Find where the given text appears and provide that cell's center as (X, Y) coordinate. 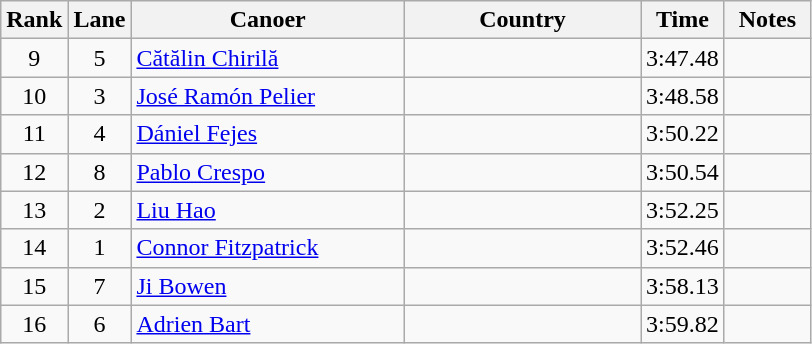
Cătălin Chirilă (268, 58)
14 (34, 248)
Notes (767, 20)
1 (100, 248)
José Ramón Pelier (268, 96)
10 (34, 96)
Dániel Fejes (268, 134)
2 (100, 210)
Adrien Bart (268, 324)
15 (34, 286)
11 (34, 134)
5 (100, 58)
16 (34, 324)
Lane (100, 20)
12 (34, 172)
Connor Fitzpatrick (268, 248)
Country (522, 20)
3 (100, 96)
Rank (34, 20)
9 (34, 58)
3:48.58 (683, 96)
3:58.13 (683, 286)
3:50.22 (683, 134)
8 (100, 172)
6 (100, 324)
Canoer (268, 20)
3:59.82 (683, 324)
Pablo Crespo (268, 172)
4 (100, 134)
3:52.25 (683, 210)
Ji Bowen (268, 286)
Time (683, 20)
7 (100, 286)
13 (34, 210)
3:47.48 (683, 58)
3:52.46 (683, 248)
3:50.54 (683, 172)
Liu Hao (268, 210)
